Scan for the cell matching the given text and deliver its (X, Y) coordinate at center. 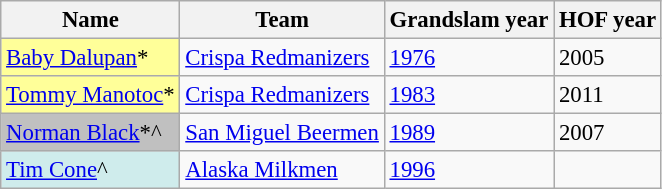
Baby Dalupan* (90, 58)
1983 (468, 95)
Tommy Manotoc* (90, 95)
Tim Cone^ (90, 170)
1976 (468, 58)
2011 (608, 95)
Team (282, 20)
San Miguel Beermen (282, 133)
HOF year (608, 20)
2005 (608, 58)
Grandslam year (468, 20)
1989 (468, 133)
Norman Black*^ (90, 133)
Name (90, 20)
1996 (468, 170)
Alaska Milkmen (282, 170)
2007 (608, 133)
